Determine the (X, Y) coordinate at the center of the cell enclosing the given text.  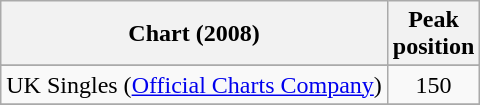
Chart (2008) (194, 34)
UK Singles (Official Charts Company) (194, 85)
150 (433, 85)
Peak position (433, 34)
